For the text-containing cell, return its midpoint in (X, Y) coordinate format. 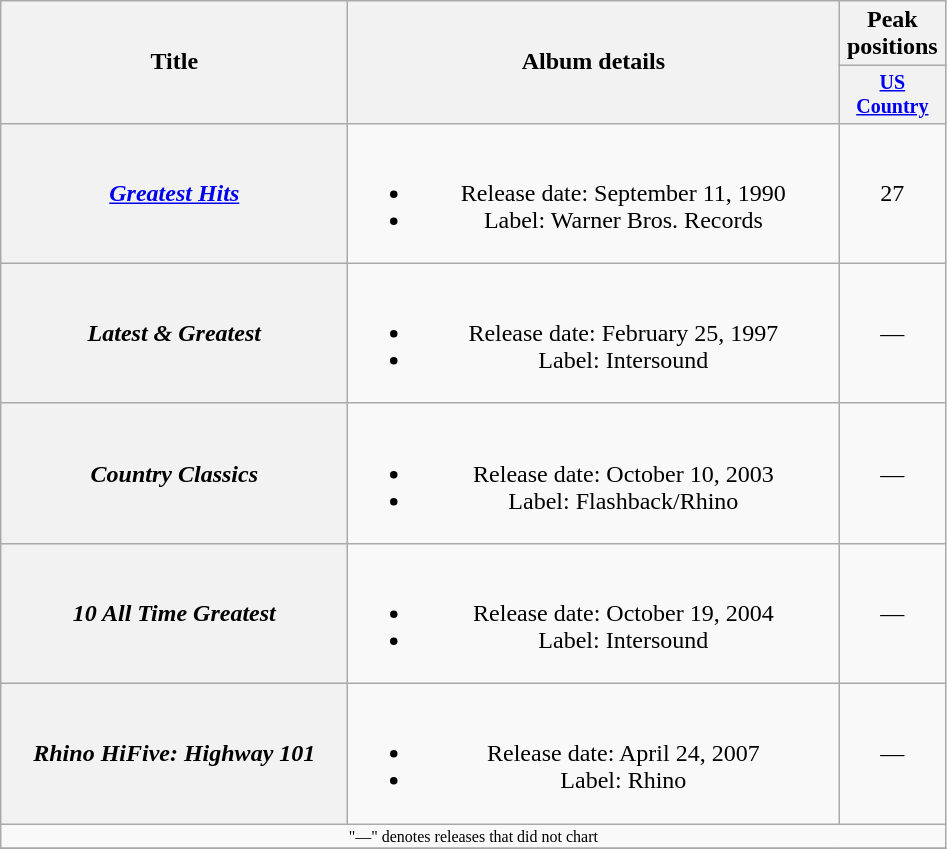
Greatest Hits (174, 193)
Title (174, 62)
Release date: February 25, 1997Label: Intersound (594, 333)
Release date: October 10, 2003Label: Flashback/Rhino (594, 473)
Album details (594, 62)
Release date: September 11, 1990Label: Warner Bros. Records (594, 193)
27 (892, 193)
"—" denotes releases that did not chart (474, 836)
Rhino HiFive: Highway 101 (174, 754)
10 All Time Greatest (174, 613)
Country Classics (174, 473)
Peak positions (892, 34)
Release date: April 24, 2007Label: Rhino (594, 754)
US Country (892, 94)
Latest & Greatest (174, 333)
Release date: October 19, 2004Label: Intersound (594, 613)
